Output the [x, y] coordinate of the center of the cell containing the given text.  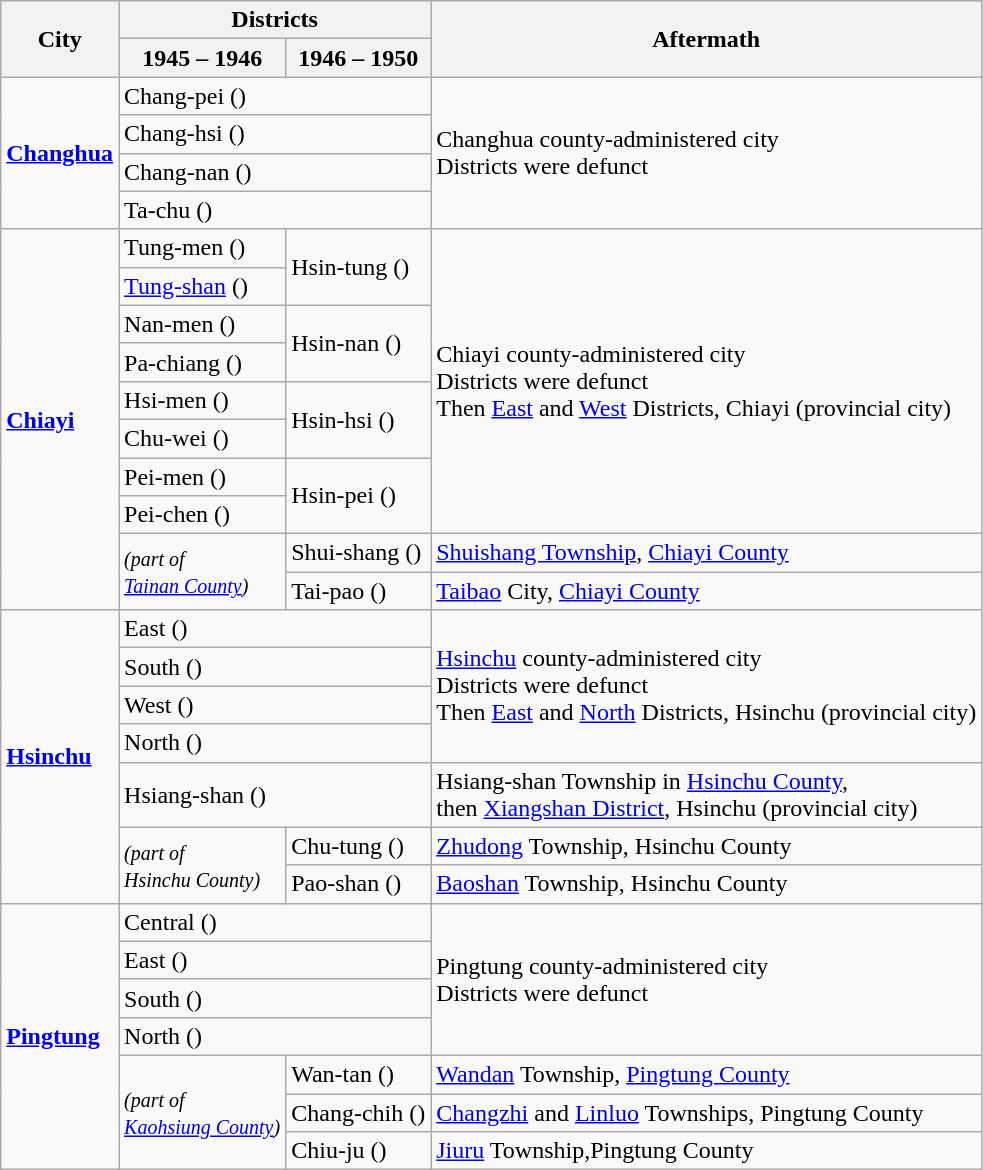
Nan-men () [202, 324]
Chang-chih () [358, 1113]
Chu-tung () [358, 846]
West () [275, 705]
Chang-pei () [275, 96]
Tai-pao () [358, 591]
Pingtung [60, 1036]
Changhua [60, 153]
Changhua county-administered cityDistricts were defunct [706, 153]
Aftermath [706, 39]
Ta-chu () [275, 210]
Shui-shang () [358, 553]
Hsinchu county-administered cityDistricts were defunctThen East and North Districts, Hsinchu (provincial city) [706, 686]
City [60, 39]
Taibao City, Chiayi County [706, 591]
Hsin-tung () [358, 267]
Tung-shan () [202, 286]
Chang-hsi () [275, 134]
Chiayi county-administered cityDistricts were defunctThen East and West Districts, Chiayi (provincial city) [706, 381]
Pao-shan () [358, 884]
(part ofHsinchu County) [202, 865]
Hsiang-shan () [275, 794]
Central () [275, 922]
1946 – 1950 [358, 58]
Hsinchu [60, 756]
Pa-chiang () [202, 362]
Hsiang-shan Township in Hsinchu County, then Xiangshan District, Hsinchu (provincial city) [706, 794]
Districts [275, 20]
Chiayi [60, 420]
Hsin-pei () [358, 496]
Jiuru Township,Pingtung County [706, 1151]
Wandan Township, Pingtung County [706, 1074]
Tung-men () [202, 248]
Changzhi and Linluo Townships, Pingtung County [706, 1113]
Baoshan Township, Hsinchu County [706, 884]
1945 – 1946 [202, 58]
Hsin-nan () [358, 343]
(part ofTainan County) [202, 572]
Hsi-men () [202, 400]
Pei-chen () [202, 515]
Chiu-ju () [358, 1151]
Hsin-hsi () [358, 419]
Wan-tan () [358, 1074]
Chu-wei () [202, 438]
Zhudong Township, Hsinchu County [706, 846]
Shuishang Township, Chiayi County [706, 553]
(part ofKaohsiung County) [202, 1112]
Pei-men () [202, 477]
Pingtung county-administered cityDistricts were defunct [706, 979]
Chang-nan () [275, 172]
